Identify which cell holds the provided text, then report its (X, Y) central coordinate. 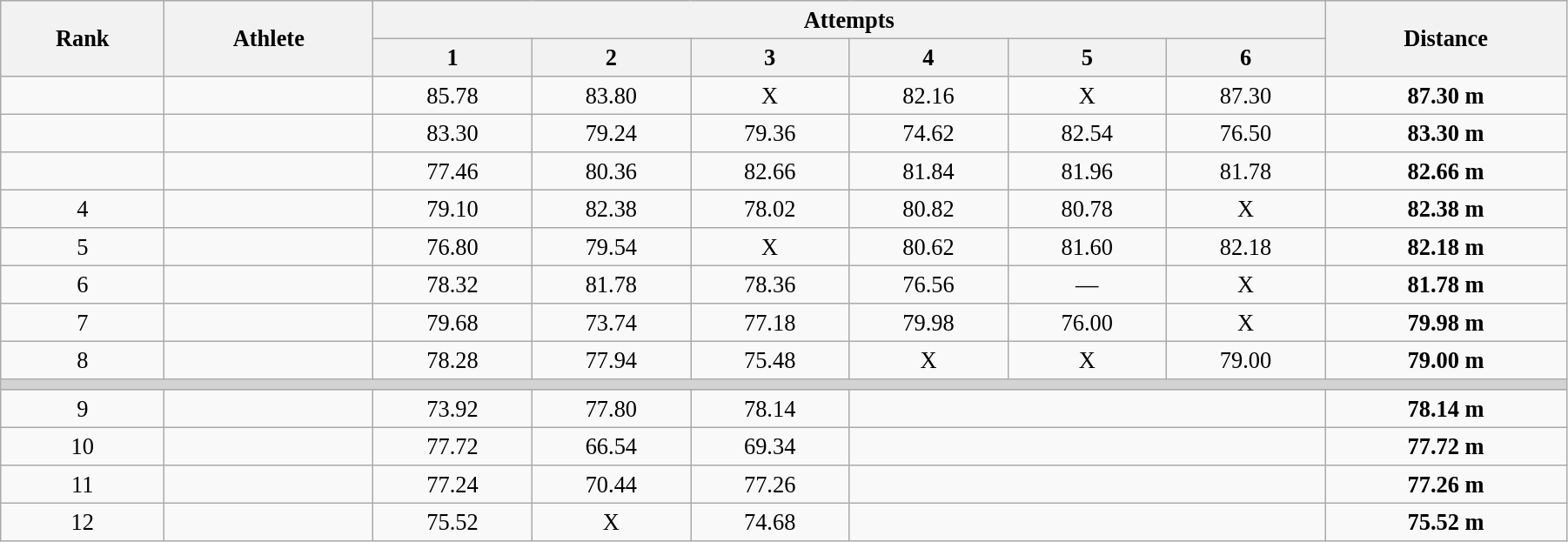
81.78 m (1446, 284)
79.00 m (1446, 360)
79.98 m (1446, 323)
82.54 (1087, 133)
2 (611, 57)
76.80 (452, 247)
87.30 m (1446, 95)
82.16 (928, 95)
77.46 (452, 171)
66.54 (611, 446)
78.32 (452, 284)
Athlete (269, 38)
83.30 (452, 133)
76.00 (1087, 323)
81.60 (1087, 247)
76.56 (928, 284)
78.02 (770, 209)
79.10 (452, 209)
78.36 (770, 284)
75.52 m (1446, 522)
77.72 m (1446, 446)
74.62 (928, 133)
3 (770, 57)
Attempts (849, 19)
1 (452, 57)
79.00 (1245, 360)
78.28 (452, 360)
73.92 (452, 409)
82.66 (770, 171)
78.14 m (1446, 409)
87.30 (1245, 95)
80.62 (928, 247)
8 (83, 360)
81.84 (928, 171)
77.18 (770, 323)
76.50 (1245, 133)
79.98 (928, 323)
83.30 m (1446, 133)
75.52 (452, 522)
82.18 (1245, 247)
79.68 (452, 323)
11 (83, 485)
77.72 (452, 446)
82.18 m (1446, 247)
83.80 (611, 95)
80.82 (928, 209)
69.34 (770, 446)
10 (83, 446)
77.24 (452, 485)
85.78 (452, 95)
73.74 (611, 323)
82.38 (611, 209)
— (1087, 284)
82.38 m (1446, 209)
7 (83, 323)
12 (83, 522)
77.26 (770, 485)
Distance (1446, 38)
79.54 (611, 247)
79.36 (770, 133)
75.48 (770, 360)
77.94 (611, 360)
81.96 (1087, 171)
77.26 m (1446, 485)
80.36 (611, 171)
77.80 (611, 409)
74.68 (770, 522)
Rank (83, 38)
79.24 (611, 133)
82.66 m (1446, 171)
80.78 (1087, 209)
70.44 (611, 485)
78.14 (770, 409)
9 (83, 409)
